From the cell containing the given text, extract its center point as (x, y) coordinate. 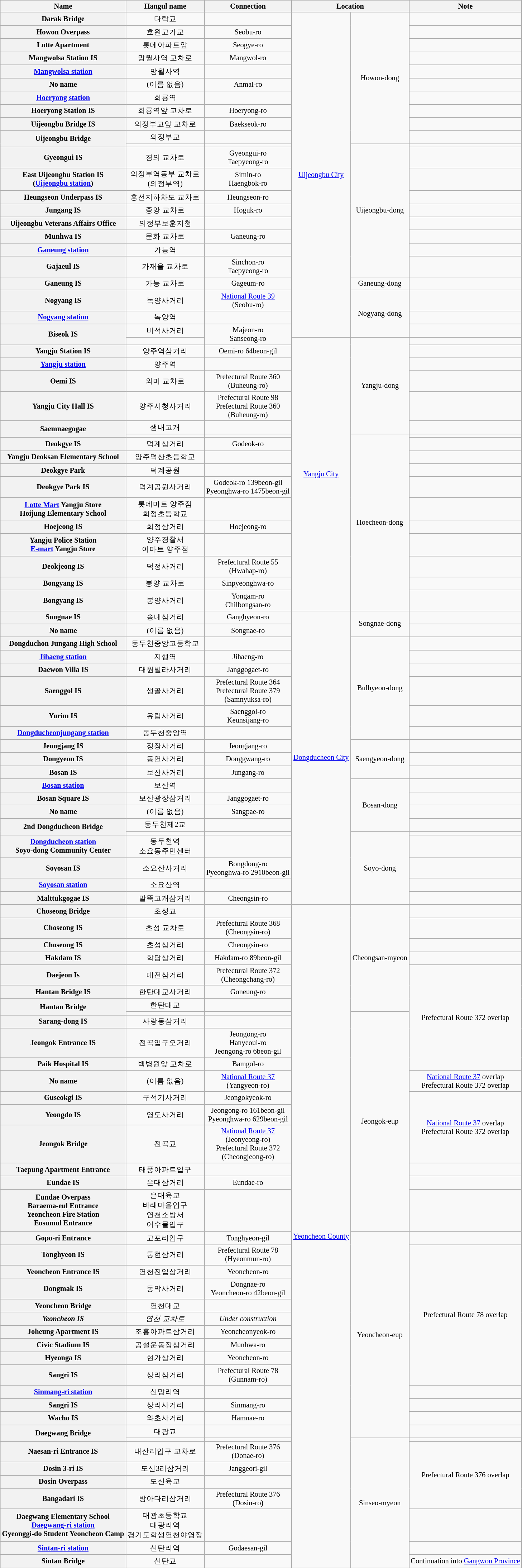
Saemnaegogae (63, 429)
통현삼거리 (165, 1255)
봉양사거리 (165, 600)
고포리입구 (165, 1238)
Deokgye Park (63, 470)
와초사거리 (165, 1418)
Location (350, 6)
문화 교차로 (165, 237)
National Route 39(Seobu-ro) (248, 300)
Sinpyeonghwa-ro (248, 583)
대전삼거리 (165, 975)
Uijeongbu-dong (380, 210)
Jeongjang IS (63, 746)
Seobu-ro (248, 32)
상리사거리 (165, 1405)
동두천중앙역 (165, 733)
Name (63, 6)
Yangju City Hall IS (63, 406)
Gyeongui IS (63, 157)
연천대교 (165, 1305)
Malttukgogae IS (63, 898)
흥선지하차도 교차로 (165, 197)
Guseokgi IS (63, 1098)
Hantan Bridge IS (63, 992)
Jungang IS (63, 210)
Bulhyeon-dong (380, 688)
Gyeongui-roTaepyeong-ro (248, 157)
신탄리역 (165, 1548)
Jeongong-roHanyeoul-roJeongong-ro 6beon-gil (248, 1043)
Prefectural Route 376(Dosin-ro) (248, 1498)
덕계공원사거리 (165, 487)
다락교 (165, 19)
Eundae OverpassBaraema-eul EntranceYeoncheon Fire StationEosumul Entrance (63, 1210)
양주경찰서이마트 양주점 (165, 545)
Oemi IS (63, 381)
상리삼거리 (165, 1375)
Yeongdo IS (63, 1115)
Jeongokyeok-ro (248, 1098)
소요산역 (165, 885)
Prefectural Route 98Prefectural Route 360(Buheung-ro) (248, 406)
Prefectural Route 78(Gunnam-ro) (248, 1375)
Sinseo-myeon (380, 1503)
연천 교차로 (165, 1319)
은대육교바래마을입구연천소방서어수물입구 (165, 1210)
가능 교차로 (165, 283)
Hoeryong Station IS (63, 111)
동두천제2교 (165, 825)
말뚝고개삼거리 (165, 898)
내산리입구 교차로 (165, 1452)
Hyeonga IS (63, 1358)
Connection (248, 6)
덕계삼거리 (165, 444)
도신육교 (165, 1482)
Baekseok-ro (248, 124)
Howon-dong (380, 78)
Yangju Deoksan Elementary School (63, 457)
Bosan Square IS (63, 799)
Songnae-ro (248, 630)
봉양 교차로 (165, 583)
Yangju City (321, 474)
현가삼거리 (165, 1358)
Sintan-ri station (63, 1548)
Ganeung-ro (248, 237)
Mangwol-ro (248, 58)
Gangbyeon-ro (248, 617)
Jihaeng station (63, 657)
Sinmang-ro (248, 1405)
Civic Stadium IS (63, 1345)
의정부역동부 교차로(의정부역) (165, 179)
Prefectural Route 364Prefectural Route 379(Samnyuksa-ro) (248, 691)
Tonghyeon-gil (248, 1238)
동두천역소요동주민센터 (165, 846)
Ganeung IS (63, 283)
덕정사거리 (165, 567)
Uijeongbu Bridge (63, 139)
Lotte Apartment (63, 45)
Continuation into Gangwon Province (466, 1561)
망월사역 (165, 72)
Eundae IS (63, 1183)
Taepung Apartment Entrance (63, 1170)
양주역 (165, 364)
덕계공원 (165, 470)
양주역삼거리 (165, 351)
Yeoncheon-eup (380, 1335)
Lotte Mart Yangju StoreHoijung Elementary School (63, 509)
전곡입구오거리 (165, 1043)
Jeongjang-ro (248, 746)
Godeok-ro (248, 444)
의정부교앞 교차로 (165, 124)
Note (466, 6)
초성교 (165, 911)
동연사거리 (165, 759)
Songnae-dong (380, 624)
Howon Overpass (63, 32)
2nd Dongducheon Bridge (63, 826)
송내삼거리 (165, 617)
회룡역앞 교차로 (165, 111)
Yangju-dong (380, 385)
Hoeryong-ro (248, 111)
Yurim IS (63, 716)
Yeoncheon IS (63, 1319)
양주시청사거리 (165, 406)
Hamnae-ro (248, 1418)
Heungseon Underpass IS (63, 197)
Uijeongbu City (321, 175)
Hoeryong station (63, 97)
Prefectural Route 368(Cheongsin-ro) (248, 928)
보산광장삼거리 (165, 799)
Yeoncheonyeok-ro (248, 1332)
녹양역 (165, 318)
초성삼거리 (165, 945)
가재울 교차로 (165, 267)
Jeongok Entrance IS (63, 1043)
Bosan IS (63, 772)
Prefectural Route 78 overlap (466, 1315)
Tonghyeon IS (63, 1255)
Soyosan station (63, 885)
Dongduchon Jungang High School (63, 644)
Gajaeul IS (63, 267)
초성 교차로 (165, 928)
대광초등학교대광리역경기도학생연천야영장 (165, 1525)
Oemi-ro 64beon-gil (248, 351)
Biseok IS (63, 334)
태풍아파트입구 (165, 1170)
Yeoncheon County (321, 1236)
Dongmak IS (63, 1288)
양주덕산초등학교 (165, 457)
Prefectural Route 372(Cheongchang-ro) (248, 975)
Daegwang Elementary SchoolDaegwang-ri stationGyeonggi-do Student Yeoncheon Camp (63, 1525)
Deokjeong IS (63, 567)
사랑동삼거리 (165, 1021)
연천진입삼거리 (165, 1272)
학담삼거리 (165, 958)
Bosan-dong (380, 805)
Deokgye Park IS (63, 487)
Paik Hospital IS (63, 1064)
Uijeongbu Bridge IS (63, 124)
조흥아파트삼거리 (165, 1332)
Gageum-ro (248, 283)
정장사거리 (165, 746)
Dongnae-roYeoncheon-ro 42beon-gil (248, 1288)
Gopo-ri Entrance (63, 1238)
동막사거리 (165, 1288)
Prefectural Route 372 overlap (466, 1017)
생골사거리 (165, 691)
구석기사거리 (165, 1098)
Daejeon Is (63, 975)
도신3리삼거리 (165, 1469)
Jungang-ro (248, 772)
Bosan station (63, 786)
지행역 (165, 657)
Dosin Overpass (63, 1482)
Mangwolsa station (63, 72)
Hoguk-ro (248, 210)
Seogye-ro (248, 45)
Jeongong-ro 161beon-gilPyeonghwa-ro 629beon-gil (248, 1115)
Wacho IS (63, 1418)
은대삼거리 (165, 1183)
대광교 (165, 1431)
Jeongok-eup (380, 1121)
Janggeori-gil (248, 1469)
한탄대교 (165, 1005)
Mangwolsa Station IS (63, 58)
Bangadari IS (63, 1498)
Ganeung station (63, 249)
Daegwang Bridge (63, 1433)
Yongam-roChilbongsan-ro (248, 600)
Prefectural Route 78(Hyeonmun-ro) (248, 1255)
Dongducheon City (321, 758)
Saengyeon-dong (380, 759)
영도사거리 (165, 1115)
Soyo-dong (380, 868)
Heungseon-ro (248, 197)
의정부교 (165, 137)
Nogyang station (63, 318)
Hakdam-ro 89beon-gil (248, 958)
Joheung Apartment IS (63, 1332)
공설운동장삼거리 (165, 1345)
Jeongok Bridge (63, 1144)
Goneung-ro (248, 992)
Yeoncheon Entrance IS (63, 1272)
Hantan Bridge (63, 1007)
Bongdong-roPyeonghwa-ro 2910beon-gil (248, 868)
전곡교 (165, 1144)
Naesan-ri Entrance IS (63, 1452)
Cheongsan-myeon (380, 958)
Songnae IS (63, 617)
회룡역 (165, 97)
보산사거리 (165, 772)
한탄대교사거리 (165, 992)
Yeoncheon Bridge (63, 1305)
호원고가교 (165, 32)
망월사역 교차로 (165, 58)
경의 교차로 (165, 157)
샘내고개 (165, 427)
Saenggol IS (63, 691)
Hakdam IS (63, 958)
Godeok-ro 139beon-gilPyeonghwa-ro 1475beon-gil (248, 487)
동두천중앙고등학교 (165, 644)
Prefectural Route 360(Buheung-ro) (248, 381)
녹양사거리 (165, 300)
Munhwa-ro (248, 1345)
회정삼거리 (165, 527)
Prefectural Route 55(Hwahap-ro) (248, 567)
Daewon Villa IS (63, 669)
Sarang-dong IS (63, 1021)
Hoecheon-dong (380, 522)
Yangju station (63, 364)
Dongducheon stationSoyo-dong Community Center (63, 846)
Uijeongbu Veterans Affairs Office (63, 224)
백병원앞 교차로 (165, 1064)
비석사거리 (165, 330)
Anmal-ro (248, 85)
Donggwang-ro (248, 759)
Jihaeng-ro (248, 657)
Hangul name (165, 6)
Sinmang-ri station (63, 1392)
National Route 37(Jeonyeong-ro)Prefectural Route 372(Cheongjeong-ro) (248, 1144)
방아다리삼거리 (165, 1498)
Dosin 3-ri IS (63, 1469)
Dongducheonjungang station (63, 733)
대원빌라사거리 (165, 669)
Prefectural Route 376(Donae-ro) (248, 1452)
Prefectural Route 376 overlap (466, 1475)
Eundae-ro (248, 1183)
Darak Bridge (63, 19)
소요산사거리 (165, 868)
Munhwa IS (63, 237)
Soyosan IS (63, 868)
유림사거리 (165, 716)
Ganeung-dong (380, 283)
Sintan Bridge (63, 1561)
National Route 37(Yangyeon-ro) (248, 1081)
Hoejeong IS (63, 527)
Nogyang-dong (380, 313)
신탄교 (165, 1561)
Under construction (248, 1319)
Saenggol-roKeunsijang-ro (248, 716)
Dongyeon IS (63, 759)
Simin-roHaengbok-ro (248, 179)
가능역 (165, 249)
Sinchon-roTaepyeong-ro (248, 267)
보산역 (165, 786)
중앙 교차로 (165, 210)
Hoejeong-ro (248, 527)
Majeon-roSanseong-ro (248, 334)
롯데아파트앞 (165, 45)
Deokgye IS (63, 444)
의정부보훈지청 (165, 224)
신망리역 (165, 1392)
East Uijeongbu Station IS(Uijeongbu station) (63, 179)
Sangpae-ro (248, 811)
Bamgol-ro (248, 1064)
외미 교차로 (165, 381)
Yangju Station IS (63, 351)
Yangju Police StationE-mart Yangju Store (63, 545)
롯데마트 양주점회정초등학교 (165, 509)
Nogyang IS (63, 300)
Choseong Bridge (63, 911)
Godaesan-gil (248, 1548)
